Return the (X, Y) coordinate for the center point of the cell that contains the specified text.  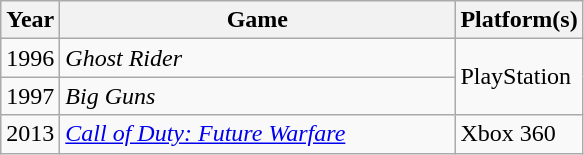
Big Guns (258, 96)
Ghost Rider (258, 58)
PlayStation (519, 77)
Xbox 360 (519, 134)
Year (30, 20)
Platform(s) (519, 20)
1996 (30, 58)
Call of Duty: Future Warfare (258, 134)
1997 (30, 96)
Game (258, 20)
2013 (30, 134)
